Capture the cell that displays the provided text and extract its (X, Y) central coordinate. 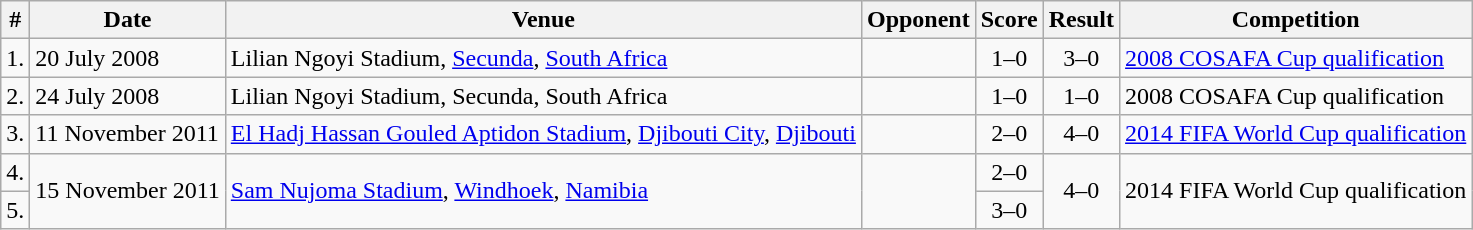
4. (16, 172)
20 July 2008 (128, 58)
Sam Nujoma Stadium, Windhoek, Namibia (543, 191)
Competition (1296, 20)
El Hadj Hassan Gouled Aptidon Stadium, Djibouti City, Djibouti (543, 134)
Date (128, 20)
5. (16, 210)
1. (16, 58)
# (16, 20)
Venue (543, 20)
2. (16, 96)
3. (16, 134)
15 November 2011 (128, 191)
11 November 2011 (128, 134)
Result (1081, 20)
Score (1009, 20)
Opponent (918, 20)
24 July 2008 (128, 96)
